Return the [X, Y] coordinate for the center point of the cell that contains the specified text.  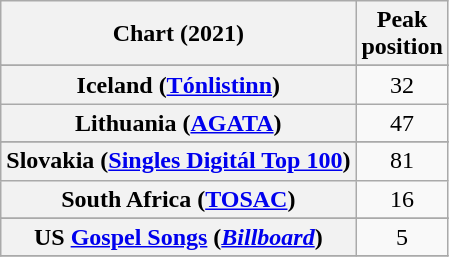
US Gospel Songs (Billboard) [178, 237]
47 [402, 123]
South Africa (TOSAC) [178, 199]
Slovakia (Singles Digitál Top 100) [178, 161]
16 [402, 199]
Peakposition [402, 34]
Iceland (Tónlistinn) [178, 85]
32 [402, 85]
5 [402, 237]
81 [402, 161]
Chart (2021) [178, 34]
Lithuania (AGATA) [178, 123]
